Pinpoint the cell where the given text exists, returning its (x, y) midpoint coordinate. 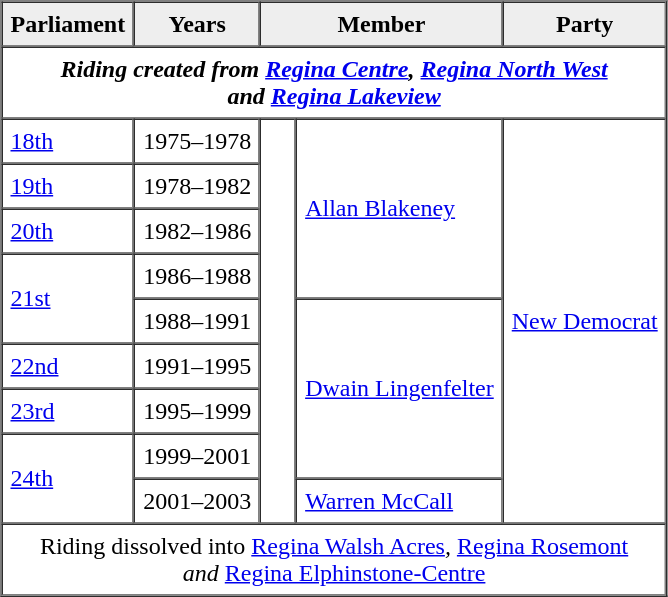
1986–1988 (197, 276)
Party (585, 24)
18th (68, 140)
22nd (68, 366)
2001–2003 (197, 500)
1975–1978 (197, 140)
Parliament (68, 24)
Dwain Lingenfelter (400, 388)
21st (68, 299)
Member (382, 24)
20th (68, 230)
Allan Blakeney (400, 208)
1978–1982 (197, 186)
Warren McCall (400, 500)
19th (68, 186)
New Democrat (585, 320)
1999–2001 (197, 456)
23rd (68, 410)
Years (197, 24)
24th (68, 479)
1995–1999 (197, 410)
1991–1995 (197, 366)
Riding dissolved into Regina Walsh Acres, Regina Rosemont and Regina Elphinstone-Centre (334, 560)
1982–1986 (197, 230)
Riding created from Regina Centre, Regina North West and Regina Lakeview (334, 82)
1988–1991 (197, 320)
